Extract the [x, y] coordinate from the center of the cell holding the provided text.  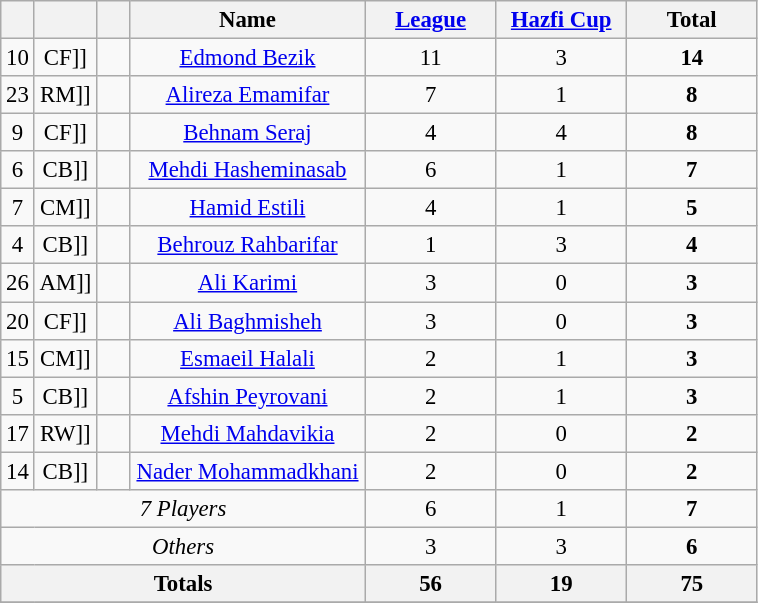
11 [430, 58]
15 [18, 358]
20 [18, 321]
56 [430, 584]
Mehdi Hasheminasab [248, 170]
AM]] [65, 283]
Nader Mohammadkhani [248, 471]
Name [248, 20]
26 [18, 283]
League [430, 20]
Totals [184, 584]
10 [18, 58]
Ali Karimi [248, 283]
7 Players [184, 509]
Hamid Estili [248, 208]
9 [18, 133]
RM]] [65, 95]
Total [692, 20]
Alireza Emamifar [248, 95]
19 [562, 584]
Behnam Seraj [248, 133]
23 [18, 95]
RW]] [65, 433]
Hazfi Cup [562, 20]
Afshin Peyrovani [248, 396]
Ali Baghmisheh [248, 321]
75 [692, 584]
Esmaeil Halali [248, 358]
Others [184, 546]
Behrouz Rahbarifar [248, 245]
17 [18, 433]
Edmond Bezik [248, 58]
Mehdi Mahdavikia [248, 433]
